Scan for the cell matching the given text and deliver its [x, y] coordinate at center. 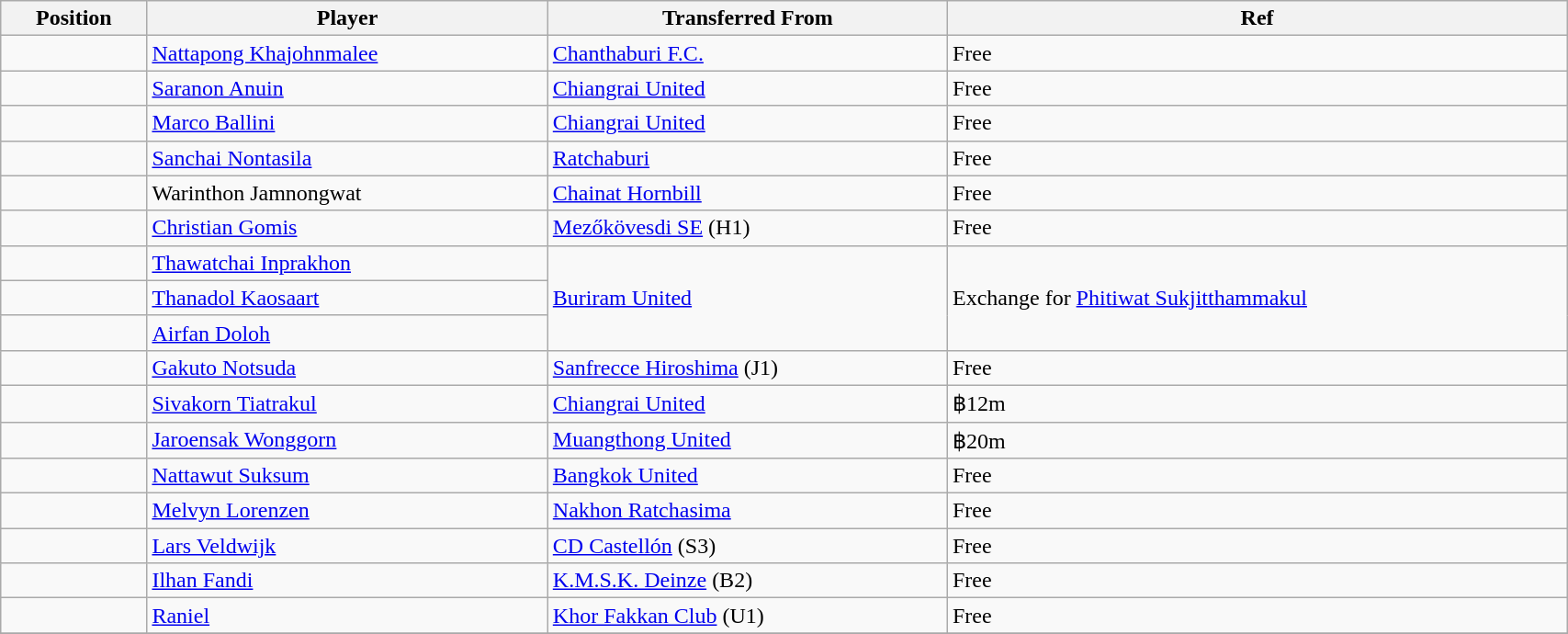
Lars Veldwijk [347, 546]
Bangkok United [748, 476]
Player [347, 18]
Sanfrecce Hiroshima (J1) [748, 368]
Ilhan Fandi [347, 581]
Position [73, 18]
฿20m [1257, 440]
Marco Ballini [347, 123]
Gakuto Notsuda [347, 368]
Khor Fakkan Club (U1) [748, 616]
Saranon Anuin [347, 88]
Exchange for Phitiwat Sukjitthammakul [1257, 298]
Melvyn Lorenzen [347, 511]
Sanchai Nontasila [347, 158]
Thawatchai Inprakhon [347, 263]
K.M.S.K. Deinze (B2) [748, 581]
Nakhon Ratchasima [748, 511]
Thanadol Kaosaart [347, 298]
Mezőkövesdi SE (H1) [748, 228]
Airfan Doloh [347, 333]
Nattapong Khajohnmalee [347, 53]
Transferred From [748, 18]
Raniel [347, 616]
Christian Gomis [347, 228]
Sivakorn Tiatrakul [347, 403]
Chainat Hornbill [748, 193]
Nattawut Suksum [347, 476]
Warinthon Jamnongwat [347, 193]
CD Castellón (S3) [748, 546]
฿12m [1257, 403]
Ratchaburi [748, 158]
Jaroensak Wonggorn [347, 440]
Buriram United [748, 298]
Chanthaburi F.C. [748, 53]
Muangthong United [748, 440]
Ref [1257, 18]
